Detect which cell encompasses the target text, then output its [X, Y] center coordinate. 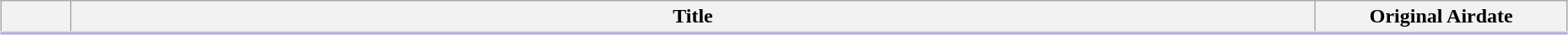
Title [693, 17]
Original Airdate [1441, 17]
